Locate the cell with the specified text and output its [X, Y] center coordinate. 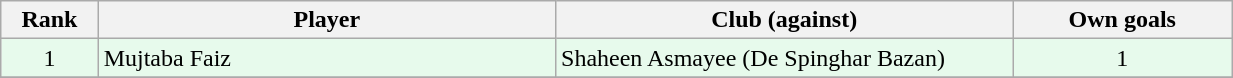
Player [326, 20]
Club (against) [784, 20]
Rank [50, 20]
Mujtaba Faiz [326, 58]
Shaheen Asmayee (De Spinghar Bazan) [784, 58]
Own goals [1122, 20]
